Search for the cell housing the specified text and yield its [x, y] center coordinate. 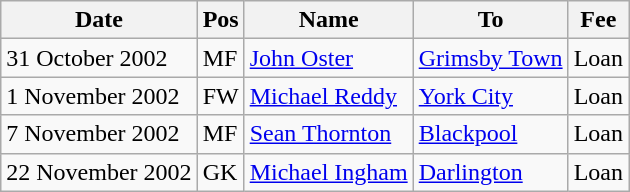
Name [328, 20]
Fee [598, 20]
22 November 2002 [99, 172]
To [490, 20]
Pos [220, 20]
GK [220, 172]
7 November 2002 [99, 134]
Grimsby Town [490, 58]
Sean Thornton [328, 134]
Date [99, 20]
Blackpool [490, 134]
FW [220, 96]
John Oster [328, 58]
Michael Ingham [328, 172]
York City [490, 96]
Darlington [490, 172]
Michael Reddy [328, 96]
31 October 2002 [99, 58]
1 November 2002 [99, 96]
